From the cell containing the given text, extract its center point as (x, y) coordinate. 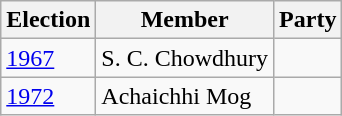
1967 (48, 58)
Member (185, 20)
Election (48, 20)
Party (308, 20)
1972 (48, 96)
S. C. Chowdhury (185, 58)
Achaichhi Mog (185, 96)
